Identify which cell holds the provided text, then report its (x, y) central coordinate. 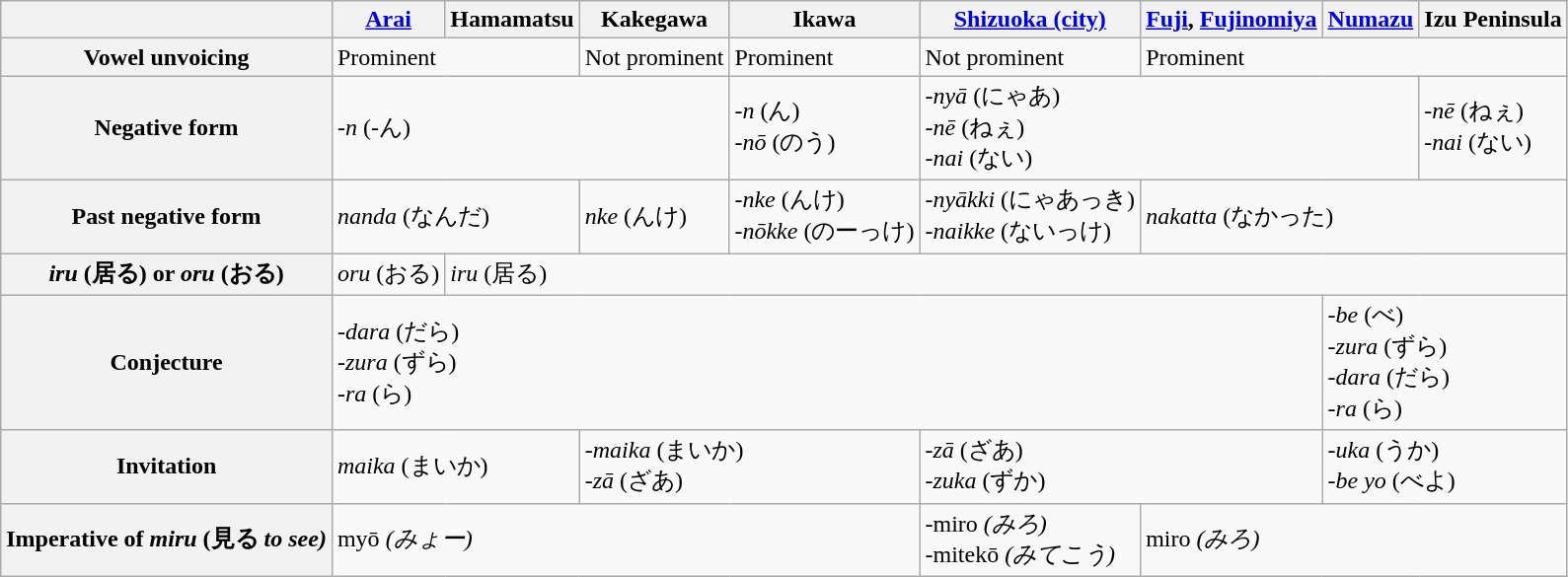
Fuji, Fujinomiya (1232, 20)
-zā (ざあ)-zuka (ずか) (1121, 467)
maika (まいか) (456, 467)
Negative form (167, 128)
Kakegawa (654, 20)
-n (-ん) (531, 128)
Conjecture (167, 363)
nanda (なんだ) (456, 216)
Ikawa (825, 20)
-maika (まいか)-zā (ざあ) (750, 467)
iru (居る) (1007, 274)
-nyākki (にゃあっき)-naikke (ないっけ) (1030, 216)
Imperative of miru (見る to see) (167, 540)
-miro (みろ)-mitekō (みてこう) (1030, 540)
-be (べ)-zura (ずら)-dara (だら)-ra (ら) (1445, 363)
iru (居る) or oru (おる) (167, 274)
Past negative form (167, 216)
nke (んけ) (654, 216)
-n (ん)-nō (のう) (825, 128)
-dara (だら)-zura (ずら)-ra (ら) (827, 363)
Numazu (1371, 20)
myō (みょー) (626, 540)
Izu Peninsula (1493, 20)
Invitation (167, 467)
oru (おる) (388, 274)
Shizuoka (city) (1030, 20)
Hamamatsu (512, 20)
Vowel unvoicing (167, 57)
miro (みろ) (1354, 540)
nakatta (なかった) (1354, 216)
-nyā (にゃあ)-nē (ねぇ)-nai (ない) (1169, 128)
-uka (うか)-be yo (べよ) (1445, 467)
Arai (388, 20)
-nē (ねぇ)-nai (ない) (1493, 128)
-nke (んけ)-nōkke (のーっけ) (825, 216)
